From the cell containing the given text, extract its center point as (X, Y) coordinate. 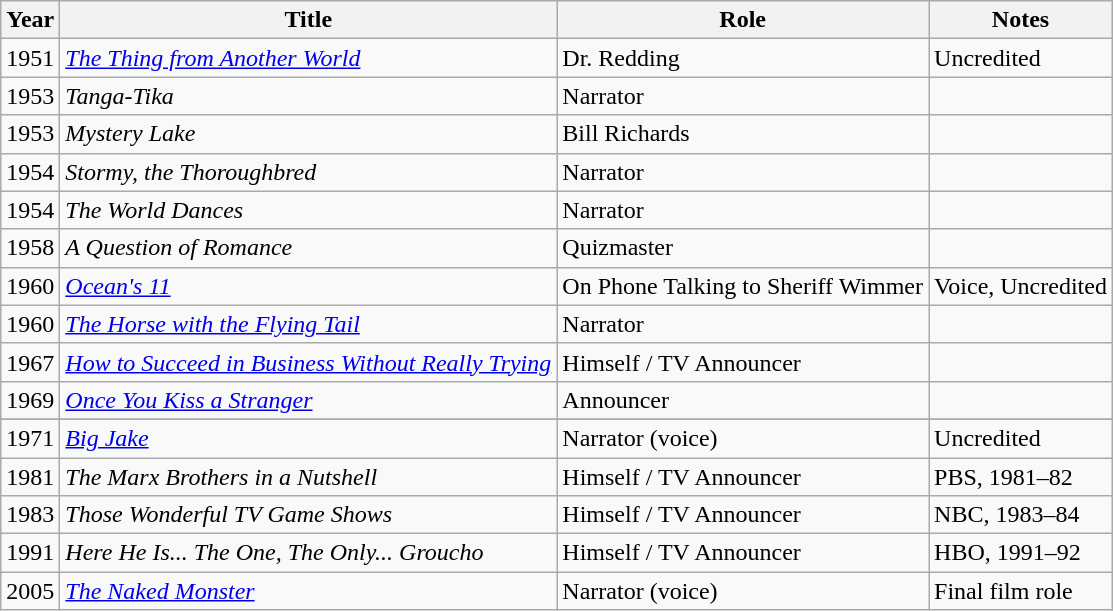
Announcer (743, 400)
A Question of Romance (308, 248)
Final film role (1021, 591)
Big Jake (308, 438)
Ocean's 11 (308, 286)
1967 (30, 362)
The World Dances (308, 210)
HBO, 1991–92 (1021, 553)
On Phone Talking to Sheriff Wimmer (743, 286)
PBS, 1981–82 (1021, 477)
Dr. Redding (743, 58)
The Horse with the Flying Tail (308, 324)
The Naked Monster (308, 591)
NBC, 1983–84 (1021, 515)
Once You Kiss a Stranger (308, 400)
Title (308, 20)
The Marx Brothers in a Nutshell (308, 477)
Year (30, 20)
1991 (30, 553)
Tanga-Tika (308, 96)
1981 (30, 477)
Here He Is... The One, The Only... Groucho (308, 553)
Those Wonderful TV Game Shows (308, 515)
1951 (30, 58)
1971 (30, 438)
The Thing from Another World (308, 58)
Voice, Uncredited (1021, 286)
How to Succeed in Business Without Really Trying (308, 362)
1969 (30, 400)
Quizmaster (743, 248)
1983 (30, 515)
Stormy, the Thoroughbred (308, 172)
Role (743, 20)
1958 (30, 248)
2005 (30, 591)
Bill Richards (743, 134)
Mystery Lake (308, 134)
Notes (1021, 20)
